Return the [x, y] coordinate for the center point of the cell that contains the specified text.  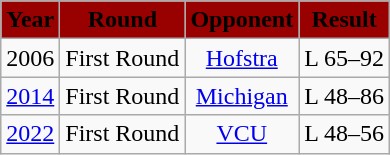
L 48–56 [344, 134]
Result [344, 20]
Year [30, 20]
Round [122, 20]
L 48–86 [344, 96]
Opponent [242, 20]
VCU [242, 134]
2014 [30, 96]
2022 [30, 134]
Hofstra [242, 58]
L 65–92 [344, 58]
Michigan [242, 96]
2006 [30, 58]
